Provide the (X, Y) coordinate of the cell's center where the given text is located.  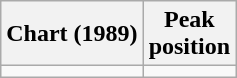
Peakposition (189, 34)
Chart (1989) (72, 34)
